Determine the (x, y) coordinate at the center of the cell enclosing the given text.  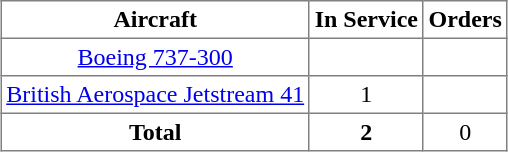
In Service (366, 20)
Orders (465, 20)
British Aerospace Jetstream 41 (155, 95)
2 (366, 132)
1 (366, 95)
Total (155, 132)
Aircraft (155, 20)
Boeing 737-300 (155, 57)
0 (465, 132)
